Detect which cell encompasses the target text, then output its [x, y] center coordinate. 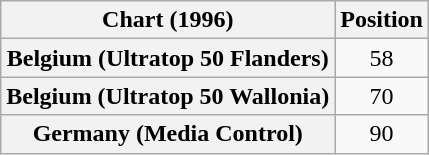
Chart (1996) [168, 20]
Position [382, 20]
90 [382, 134]
Belgium (Ultratop 50 Wallonia) [168, 96]
58 [382, 58]
Germany (Media Control) [168, 134]
Belgium (Ultratop 50 Flanders) [168, 58]
70 [382, 96]
